Search for the cell housing the specified text and yield its [X, Y] center coordinate. 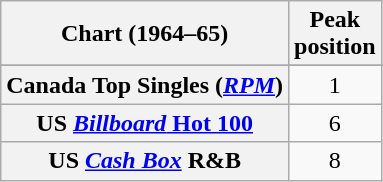
1 [335, 85]
Peak position [335, 34]
8 [335, 161]
US Billboard Hot 100 [145, 123]
US Cash Box R&B [145, 161]
Chart (1964–65) [145, 34]
Canada Top Singles (RPM) [145, 85]
6 [335, 123]
